For the text-containing cell, return its midpoint in [x, y] coordinate format. 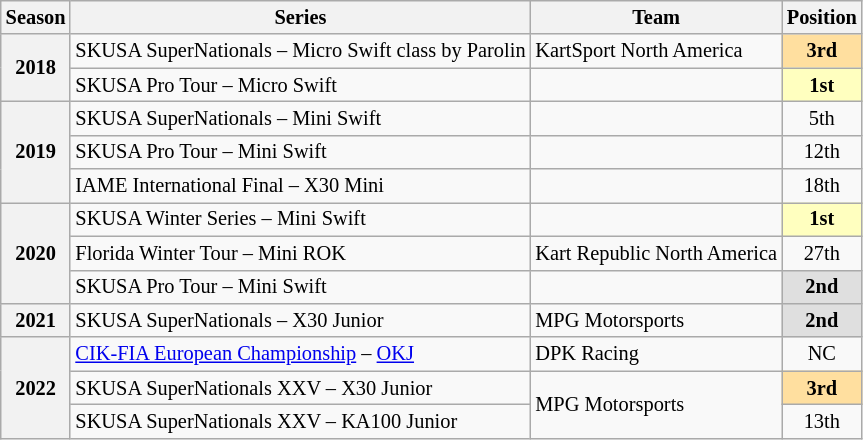
5th [822, 118]
SKUSA Winter Series – Mini Swift [300, 219]
12th [822, 152]
CIK-FIA European Championship – OKJ [300, 354]
2021 [36, 320]
KartSport North America [656, 51]
27th [822, 253]
Position [822, 17]
2019 [36, 152]
NC [822, 354]
DPK Racing [656, 354]
SKUSA SuperNationals – X30 Junior [300, 320]
2022 [36, 388]
Season [36, 17]
Team [656, 17]
SKUSA Pro Tour – Micro Swift [300, 85]
2020 [36, 252]
13th [822, 421]
18th [822, 186]
SKUSA SuperNationals XXV – X30 Junior [300, 388]
IAME International Final – X30 Mini [300, 186]
SKUSA SuperNationals – Micro Swift class by Parolin [300, 51]
2018 [36, 68]
Kart Republic North America [656, 253]
Florida Winter Tour – Mini ROK [300, 253]
SKUSA SuperNationals XXV – KA100 Junior [300, 421]
Series [300, 17]
SKUSA SuperNationals – Mini Swift [300, 118]
